For the text-containing cell, return its midpoint in (x, y) coordinate format. 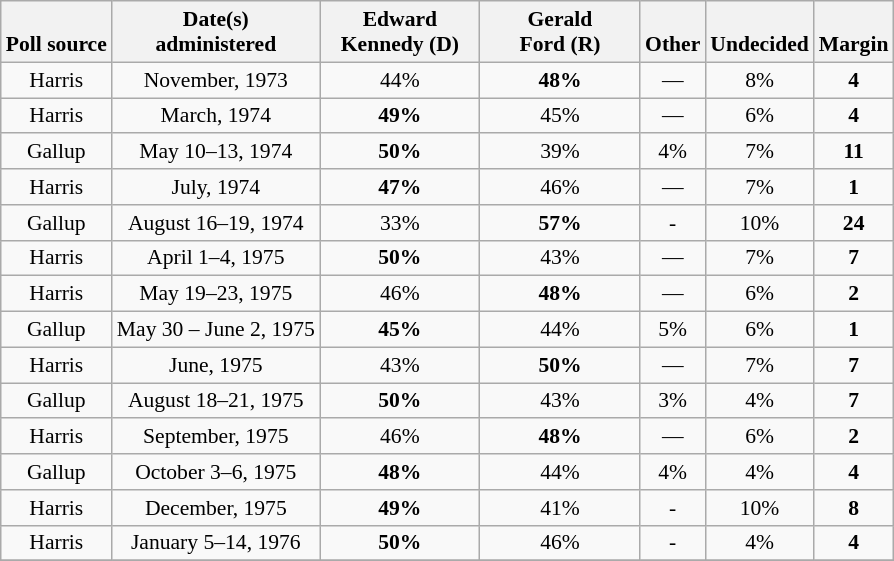
EdwardKennedy (D) (400, 32)
Other (672, 32)
June, 1975 (216, 365)
July, 1974 (216, 187)
November, 1973 (216, 80)
Margin (854, 32)
May 10–13, 1974 (216, 152)
47% (400, 187)
May 19–23, 1975 (216, 294)
Undecided (759, 32)
57% (560, 223)
August 18–21, 1975 (216, 401)
5% (672, 330)
39% (560, 152)
December, 1975 (216, 508)
Poll source (56, 32)
September, 1975 (216, 437)
8 (854, 508)
33% (400, 223)
24 (854, 223)
April 1–4, 1975 (216, 258)
Date(s)administered (216, 32)
January 5–14, 1976 (216, 543)
11 (854, 152)
41% (560, 508)
8% (759, 80)
March, 1974 (216, 116)
October 3–6, 1975 (216, 472)
3% (672, 401)
GeraldFord (R) (560, 32)
August 16–19, 1974 (216, 223)
May 30 – June 2, 1975 (216, 330)
